Locate the cell with the specified text and output its [X, Y] center coordinate. 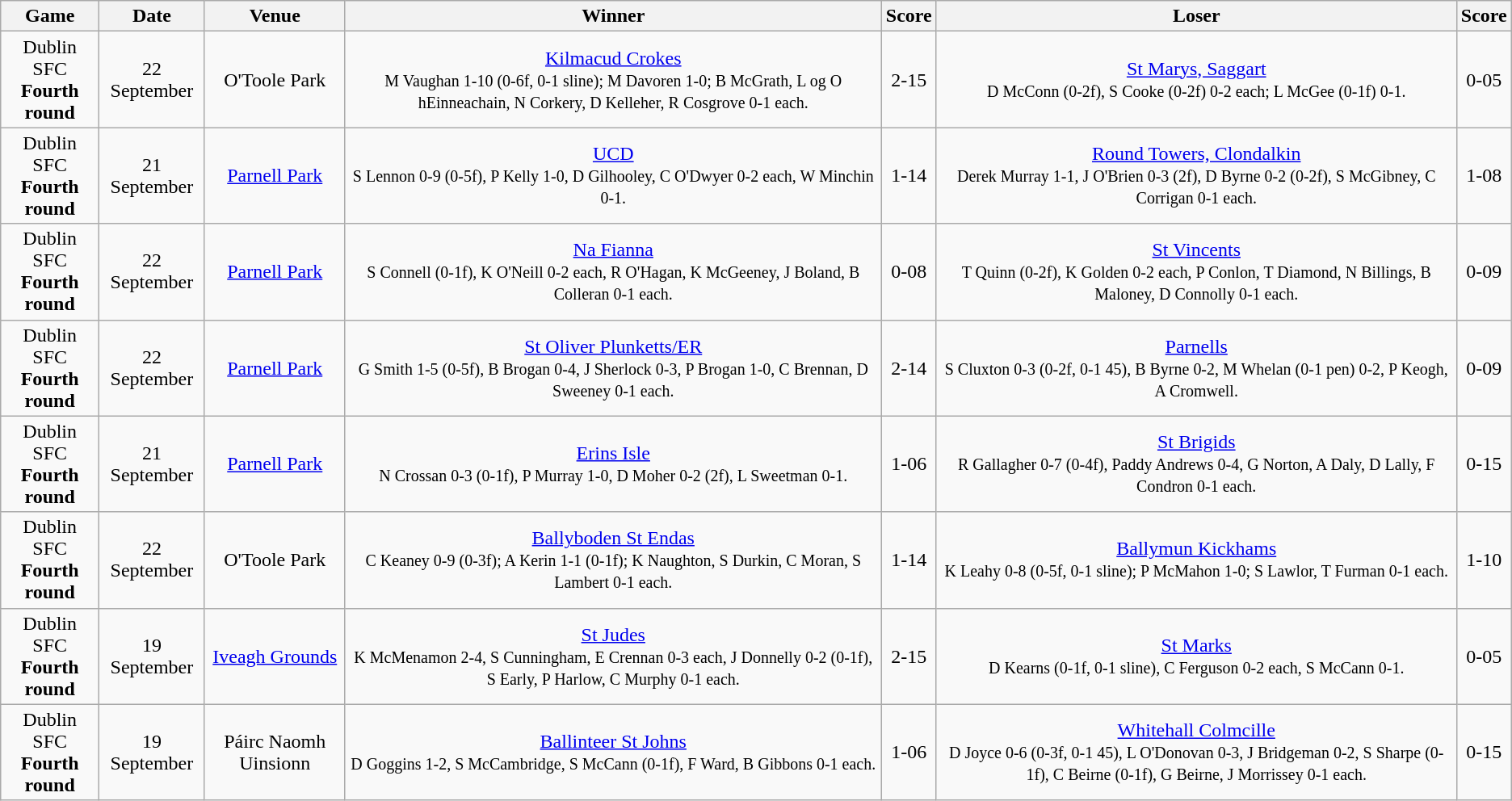
Erins IsleN Crossan 0-3 (0-1f), P Murray 1-0, D Moher 0-2 (2f), L Sweetman 0-1. [613, 463]
UCDS Lennon 0-9 (0-5f), P Kelly 1-0, D Gilhooley, C O'Dwyer 0-2 each, W Minchin 0-1. [613, 176]
Venue [275, 16]
St Oliver Plunketts/ERG Smith 1-5 (0-5f), B Brogan 0-4, J Sherlock 0-3, P Brogan 1-0, C Brennan, D Sweeney 0-1 each. [613, 368]
Páirc Naomh Uinsionn [275, 753]
Date [152, 16]
St VincentsT Quinn (0-2f), K Golden 0-2 each, P Conlon, T Diamond, N Billings, B Maloney, D Connolly 0-1 each. [1196, 271]
St MarksD Kearns (0-1f, 0-1 sline), C Ferguson 0-2 each, S McCann 0-1. [1196, 656]
Ballinteer St JohnsD Goggins 1-2, S McCambridge, S McCann (0-1f), F Ward, B Gibbons 0-1 each. [613, 753]
Game [50, 16]
St BrigidsR Gallagher 0-7 (0-4f), Paddy Andrews 0-4, G Norton, A Daly, D Lally, F Condron 0-1 each. [1196, 463]
0-08 [909, 271]
Iveagh Grounds [275, 656]
St Marys, SaggartD McConn (0-2f), S Cooke (0-2f) 0-2 each; L McGee (0-1f) 0-1. [1196, 79]
St JudesK McMenamon 2-4, S Cunningham, E Crennan 0-3 each, J Donnelly 0-2 (0-1f), S Early, P Harlow, C Murphy 0-1 each. [613, 656]
Ballyboden St EndasC Keaney 0-9 (0-3f); A Kerin 1-1 (0-1f); K Naughton, S Durkin, C Moran, S Lambert 0-1 each. [613, 560]
Ballymun KickhamsK Leahy 0-8 (0-5f, 0-1 sline); P McMahon 1-0; S Lawlor, T Furman 0-1 each. [1196, 560]
1-10 [1484, 560]
ParnellsS Cluxton 0-3 (0-2f, 0-1 45), B Byrne 0-2, M Whelan (0-1 pen) 0-2, P Keogh, A Cromwell. [1196, 368]
Kilmacud CrokesM Vaughan 1-10 (0-6f, 0-1 sline); M Davoren 1-0; B McGrath, L og O hEinneachain, N Corkery, D Kelleher, R Cosgrove 0-1 each. [613, 79]
Na FiannaS Connell (0-1f), K O'Neill 0-2 each, R O'Hagan, K McGeeney, J Boland, B Colleran 0-1 each. [613, 271]
Winner [613, 16]
Round Towers, ClondalkinDerek Murray 1-1, J O'Brien 0-3 (2f), D Byrne 0-2 (0-2f), S McGibney, C Corrigan 0-1 each. [1196, 176]
Whitehall ColmcilleD Joyce 0-6 (0-3f, 0-1 45), L O'Donovan 0-3, J Bridgeman 0-2, S Sharpe (0-1f), C Beirne (0-1f), G Beirne, J Morrissey 0-1 each. [1196, 753]
Loser [1196, 16]
1-08 [1484, 176]
2-14 [909, 368]
